Return the [X, Y] coordinate for the center point of the cell that contains the specified text.  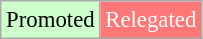
Relegated [151, 20]
Promoted [50, 20]
